Determine the [x, y] coordinate at the center of the cell enclosing the given text.  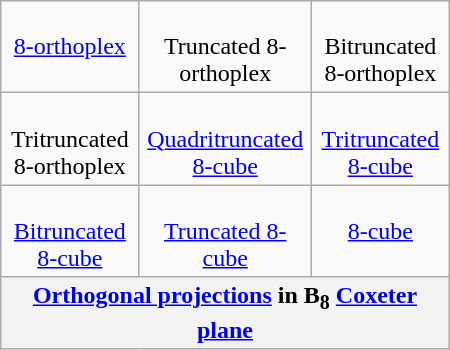
Quadritruncated 8-cube [226, 139]
Bitruncated 8-orthoplex [381, 47]
Tritruncated 8-orthoplex [70, 139]
8-cube [381, 231]
Bitruncated 8-cube [70, 231]
8-orthoplex [70, 47]
Truncated 8-cube [226, 231]
Truncated 8-orthoplex [226, 47]
Tritruncated 8-cube [381, 139]
Orthogonal projections in B8 Coxeter plane [225, 312]
